Provide the [X, Y] coordinate of the cell's center where the given text is located.  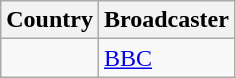
Broadcaster [166, 20]
Country [50, 20]
BBC [166, 58]
